Capture the cell that displays the provided text and extract its (X, Y) central coordinate. 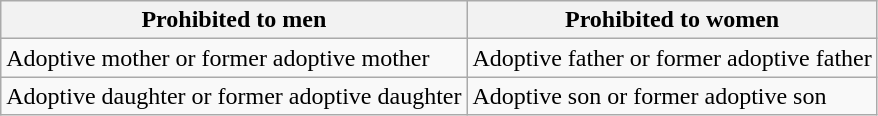
Adoptive father or former adoptive father (672, 58)
Adoptive son or former adoptive son (672, 96)
Adoptive daughter or former adoptive daughter (234, 96)
Prohibited to men (234, 20)
Prohibited to women (672, 20)
Adoptive mother or former adoptive mother (234, 58)
